Find where the given text appears and provide that cell's center as (x, y) coordinate. 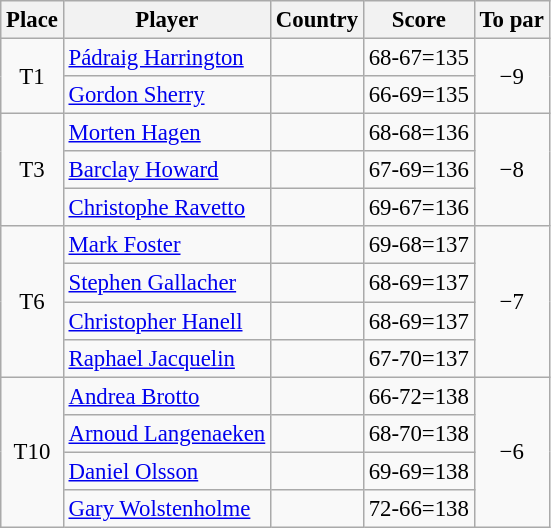
Gary Wolstenholme (166, 509)
T6 (32, 301)
Score (418, 20)
Pádraig Harrington (166, 58)
Arnoud Langenaeken (166, 433)
T3 (32, 170)
Christopher Hanell (166, 321)
−7 (512, 301)
66-72=138 (418, 396)
Barclay Howard (166, 170)
67-69=136 (418, 170)
69-69=138 (418, 471)
−8 (512, 170)
Raphael Jacquelin (166, 358)
66-69=135 (418, 95)
67-70=137 (418, 358)
Mark Foster (166, 245)
68-67=135 (418, 58)
Christophe Ravetto (166, 208)
Daniel Olsson (166, 471)
68-70=138 (418, 433)
−6 (512, 452)
Andrea Brotto (166, 396)
Country (318, 20)
T10 (32, 452)
Stephen Gallacher (166, 283)
T1 (32, 76)
69-68=137 (418, 245)
68-68=136 (418, 133)
72-66=138 (418, 509)
Player (166, 20)
Morten Hagen (166, 133)
69-67=136 (418, 208)
Gordon Sherry (166, 95)
−9 (512, 76)
Place (32, 20)
To par (512, 20)
